Search for the cell housing the specified text and yield its [X, Y] center coordinate. 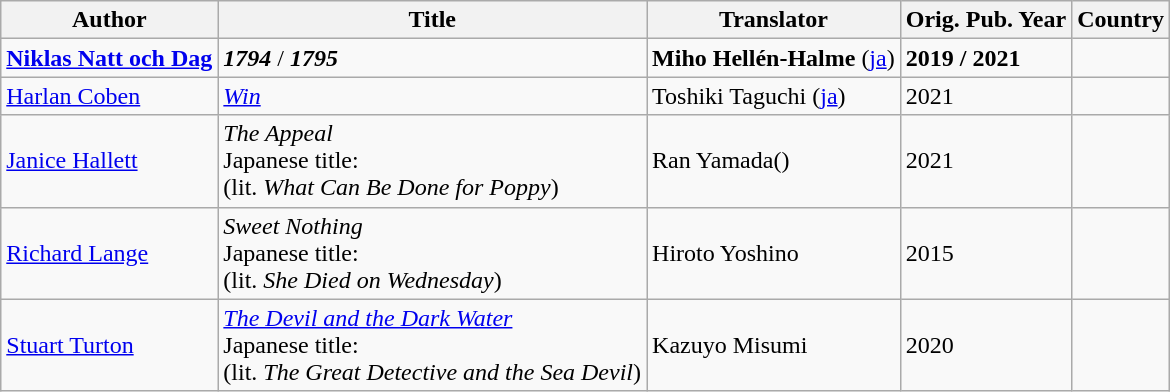
Stuart Turton [110, 345]
Kazuyo Misumi [774, 345]
Hiroto Yoshino [774, 253]
Niklas Natt och Dag [110, 58]
1794 / 1795 [432, 58]
2019 / 2021 [986, 58]
Harlan Coben [110, 96]
2015 [986, 253]
Author [110, 20]
Janice Hallett [110, 161]
Country [1121, 20]
Ran Yamada() [774, 161]
Richard Lange [110, 253]
The AppealJapanese title: (lit. What Can Be Done for Poppy) [432, 161]
Orig. Pub. Year [986, 20]
Toshiki Taguchi (ja) [774, 96]
Translator [774, 20]
Sweet NothingJapanese title: (lit. She Died on Wednesday) [432, 253]
Win [432, 96]
Title [432, 20]
The Devil and the Dark WaterJapanese title: (lit. The Great Detective and the Sea Devil) [432, 345]
Miho Hellén-Halme (ja) [774, 58]
2020 [986, 345]
